Detect which cell encompasses the target text, then output its [x, y] center coordinate. 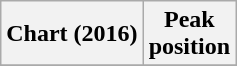
Peakposition [189, 34]
Chart (2016) [72, 34]
